Identify which cell holds the provided text, then report its [X, Y] central coordinate. 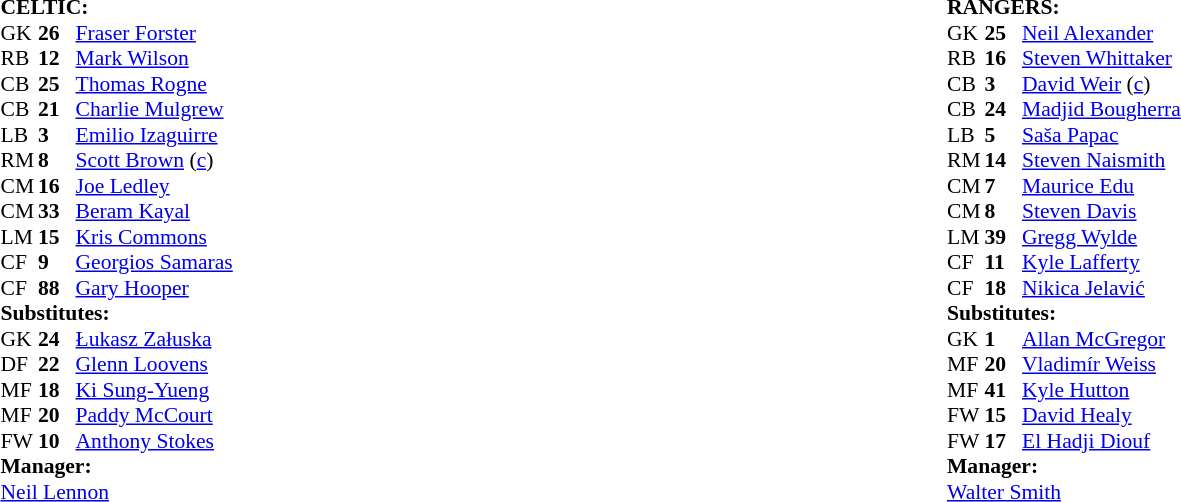
David Weir (c) [1102, 84]
9 [57, 263]
Allan McGregor [1102, 339]
Thomas Rogne [154, 84]
DF [19, 365]
17 [1003, 441]
Georgios Samaras [154, 263]
Charlie Mulgrew [154, 109]
Kris Commons [154, 237]
Steven Whittaker [1102, 59]
Kyle Hutton [1102, 390]
21 [57, 109]
Beram Kayal [154, 211]
Glenn Loovens [154, 365]
Ki Sung-Yueng [154, 390]
10 [57, 441]
Anthony Stokes [154, 441]
Emilio Izaguirre [154, 135]
Saša Papac [1102, 135]
Vladimír Weiss [1102, 365]
Scott Brown (c) [154, 161]
Paddy McCourt [154, 415]
El Hadji Diouf [1102, 441]
Madjid Bougherra [1102, 109]
Steven Naismith [1102, 161]
Kyle Lafferty [1102, 263]
Gary Hooper [154, 288]
41 [1003, 390]
26 [57, 33]
14 [1003, 161]
12 [57, 59]
Joe Ledley [154, 186]
Nikica Jelavić [1102, 288]
7 [1003, 186]
22 [57, 365]
Maurice Edu [1102, 186]
Mark Wilson [154, 59]
Łukasz Załuska [154, 339]
Steven Davis [1102, 211]
39 [1003, 237]
1 [1003, 339]
Gregg Wylde [1102, 237]
5 [1003, 135]
11 [1003, 263]
Neil Alexander [1102, 33]
88 [57, 288]
33 [57, 211]
Fraser Forster [154, 33]
David Healy [1102, 415]
